For the text-containing cell, return its midpoint in (x, y) coordinate format. 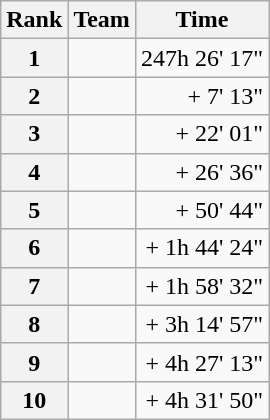
+ 4h 27' 13" (202, 362)
4 (34, 172)
+ 50' 44" (202, 210)
7 (34, 286)
5 (34, 210)
+ 1h 44' 24" (202, 248)
Rank (34, 20)
2 (34, 96)
+ 1h 58' 32" (202, 286)
+ 7' 13" (202, 96)
9 (34, 362)
3 (34, 134)
+ 22' 01" (202, 134)
6 (34, 248)
247h 26' 17" (202, 58)
Team (102, 20)
1 (34, 58)
8 (34, 324)
+ 3h 14' 57" (202, 324)
+ 26' 36" (202, 172)
10 (34, 400)
Time (202, 20)
+ 4h 31' 50" (202, 400)
